Output the [x, y] coordinate of the center of the cell containing the given text.  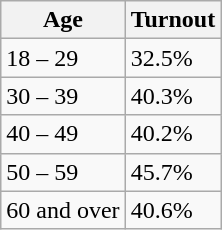
45.7% [173, 172]
40.3% [173, 96]
32.5% [173, 58]
Age [63, 20]
50 – 59 [63, 172]
40.2% [173, 134]
40.6% [173, 210]
40 – 49 [63, 134]
60 and over [63, 210]
30 – 39 [63, 96]
18 – 29 [63, 58]
Turnout [173, 20]
